Determine the (X, Y) coordinate at the center of the cell enclosing the given text.  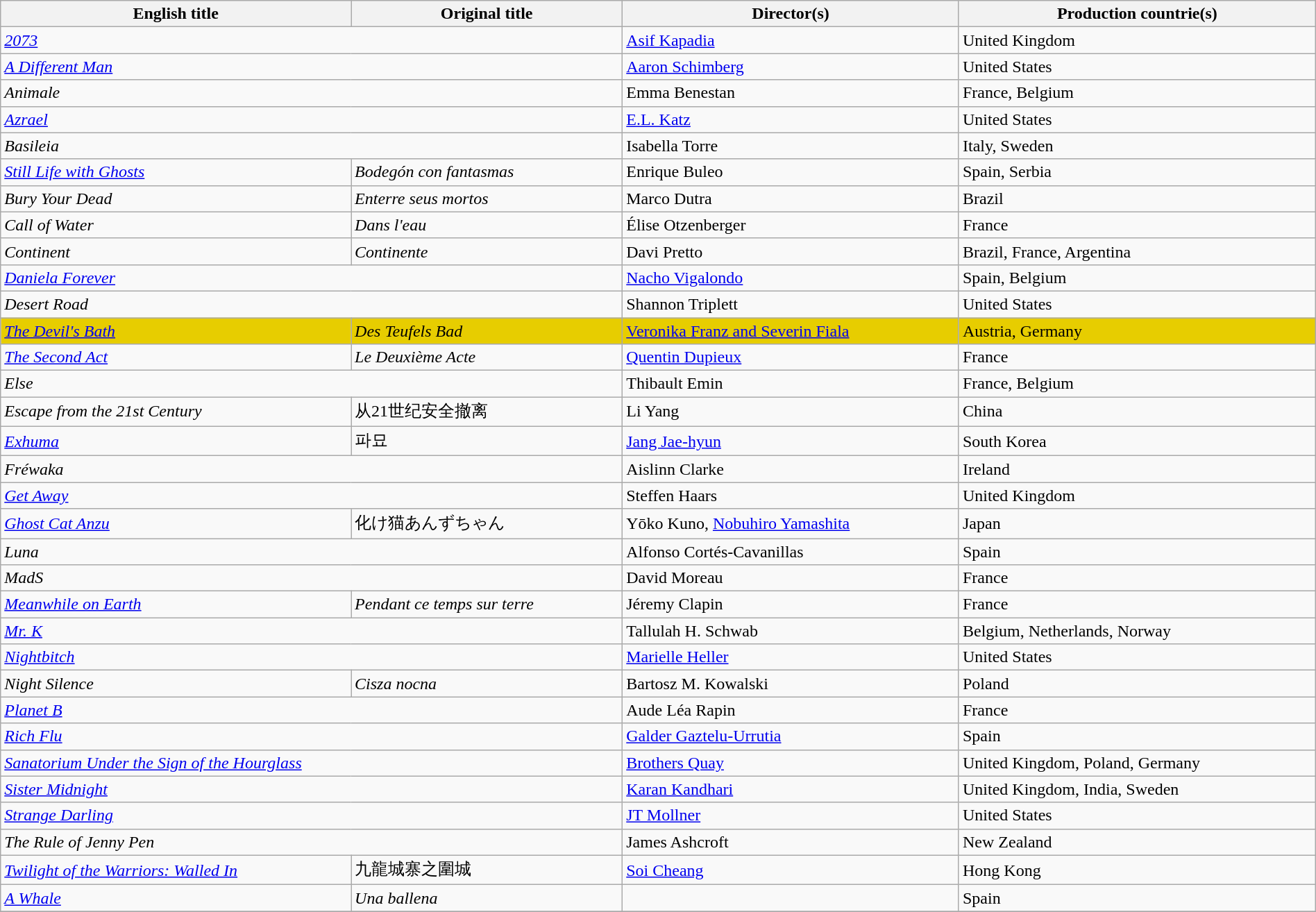
Spain, Serbia (1137, 172)
Bodegón con fantasmas (487, 172)
New Zealand (1137, 842)
Luna (312, 552)
Thibault Emin (791, 384)
United Kingdom, Poland, Germany (1137, 763)
Isabella Torre (791, 146)
Veronika Franz and Severin Fiala (791, 331)
Production countrie(s) (1137, 14)
Sister Midnight (312, 789)
China (1137, 412)
A Whale (176, 898)
Tallulah H. Schwab (791, 631)
九龍城寨之圍城 (487, 870)
Ghost Cat Anzu (176, 523)
Quentin Dupieux (791, 357)
Nacho Vigalondo (791, 278)
Sanatorium Under the Sign of the Hourglass (312, 763)
Night Silence (176, 684)
South Korea (1137, 441)
Mr. K (312, 631)
从21世纪安全撤离 (487, 412)
Brazil (1137, 199)
파묘 (487, 441)
Poland (1137, 684)
Exhuma (176, 441)
Original title (487, 14)
Jang Jae-hyun (791, 441)
Escape from the 21st Century (176, 412)
JT Mollner (791, 816)
Meanwhile on Earth (176, 605)
Else (312, 384)
MadS (312, 578)
Austria, Germany (1137, 331)
Asif Kapadia (791, 40)
Hong Kong (1137, 870)
James Ashcroft (791, 842)
United Kingdom, India, Sweden (1137, 789)
Karan Kandhari (791, 789)
Cisza nocna (487, 684)
2073 (312, 40)
Élise Otzenberger (791, 225)
Basileia (312, 146)
A Different Man (312, 67)
Emma Benestan (791, 93)
Brothers Quay (791, 763)
Bartosz M. Kowalski (791, 684)
Aislinn Clarke (791, 469)
The Second Act (176, 357)
Director(s) (791, 14)
Marielle Heller (791, 657)
The Devil's Bath (176, 331)
English title (176, 14)
Una ballena (487, 898)
Bury Your Dead (176, 199)
Daniela Forever (312, 278)
Aude Léa Rapin (791, 710)
Planet B (312, 710)
Animale (312, 93)
Alfonso Cortés-Cavanillas (791, 552)
Belgium, Netherlands, Norway (1137, 631)
Li Yang (791, 412)
Ireland (1137, 469)
Dans l'eau (487, 225)
Twilight of the Warriors: Walled In (176, 870)
Rich Flu (312, 736)
Steffen Haars (791, 496)
Le Deuxième Acte (487, 357)
Spain, Belgium (1137, 278)
Fréwaka (312, 469)
Pendant ce temps sur terre (487, 605)
Continente (487, 251)
Still Life with Ghosts (176, 172)
Shannon Triplett (791, 304)
Des Teufels Bad (487, 331)
Nightbitch (312, 657)
化け猫あんずちゃん (487, 523)
The Rule of Jenny Pen (312, 842)
Japan (1137, 523)
Davi Pretto (791, 251)
Aaron Schimberg (791, 67)
Get Away (312, 496)
Jéremy Clapin (791, 605)
Marco Dutra (791, 199)
Enterre seus mortos (487, 199)
David Moreau (791, 578)
Brazil, France, Argentina (1137, 251)
Desert Road (312, 304)
Azrael (312, 119)
Galder Gaztelu-Urrutia (791, 736)
Call of Water (176, 225)
Yōko Kuno, Nobuhiro Yamashita (791, 523)
Enrique Buleo (791, 172)
Strange Darling (312, 816)
E.L. Katz (791, 119)
Soi Cheang (791, 870)
Continent (176, 251)
Italy, Sweden (1137, 146)
